Return the (x, y) coordinate for the center point of the cell that contains the specified text.  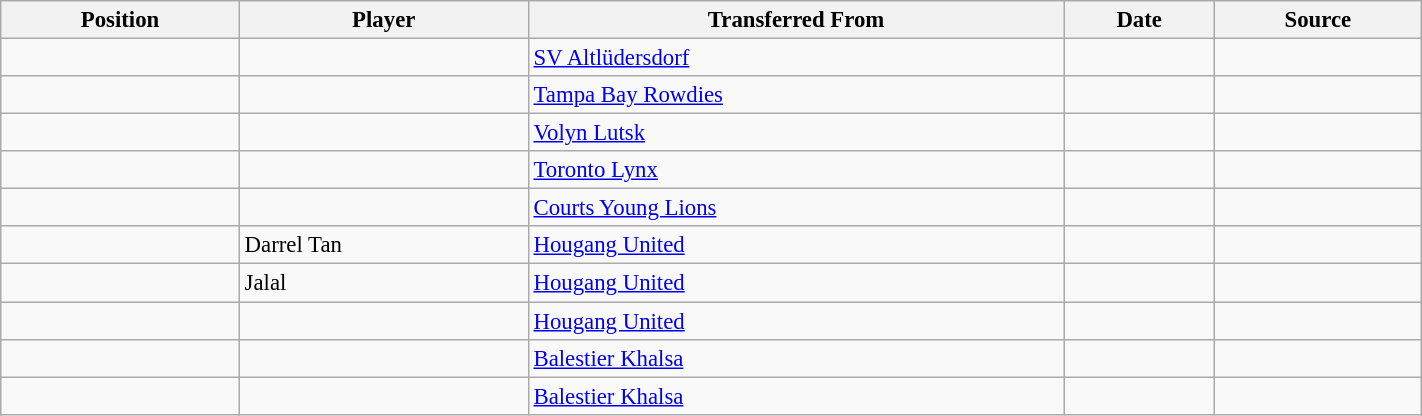
Jalal (384, 283)
Courts Young Lions (796, 208)
Player (384, 20)
Darrel Tan (384, 245)
Position (120, 20)
Transferred From (796, 20)
Volyn Lutsk (796, 133)
Source (1318, 20)
SV Altlüdersdorf (796, 58)
Toronto Lynx (796, 170)
Date (1139, 20)
Tampa Bay Rowdies (796, 95)
